For the text-containing cell, return its midpoint in (X, Y) coordinate format. 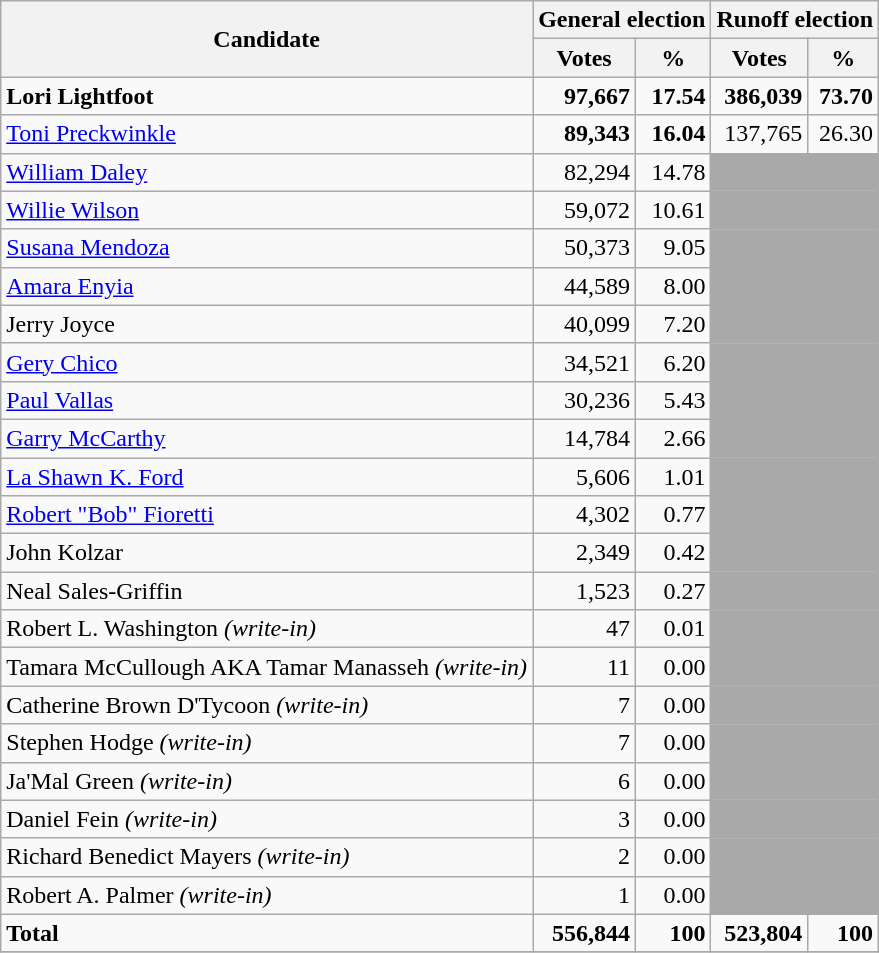
50,373 (584, 248)
40,099 (584, 324)
9.05 (674, 248)
Jerry Joyce (267, 324)
Gery Chico (267, 362)
Daniel Fein (write-in) (267, 819)
16.04 (674, 134)
1.01 (674, 477)
34,521 (584, 362)
6.20 (674, 362)
Willie Wilson (267, 210)
1,523 (584, 591)
Garry McCarthy (267, 438)
Stephen Hodge (write-in) (267, 743)
0.42 (674, 553)
26.30 (844, 134)
Paul Vallas (267, 400)
John Kolzar (267, 553)
Amara Enyia (267, 286)
386,039 (760, 96)
2.66 (674, 438)
59,072 (584, 210)
1 (584, 895)
10.61 (674, 210)
0.77 (674, 515)
73.70 (844, 96)
Susana Mendoza (267, 248)
47 (584, 629)
14,784 (584, 438)
8.00 (674, 286)
0.01 (674, 629)
97,667 (584, 96)
Richard Benedict Mayers (write-in) (267, 857)
89,343 (584, 134)
44,589 (584, 286)
523,804 (760, 933)
14.78 (674, 172)
Toni Preckwinkle (267, 134)
4,302 (584, 515)
Robert A. Palmer (write-in) (267, 895)
Lori Lightfoot (267, 96)
137,765 (760, 134)
556,844 (584, 933)
11 (584, 667)
Candidate (267, 39)
7.20 (674, 324)
Total (267, 933)
Catherine Brown D'Tycoon (write-in) (267, 705)
6 (584, 781)
Neal Sales-Griffin (267, 591)
82,294 (584, 172)
William Daley (267, 172)
General election (622, 20)
Robert "Bob" Fioretti (267, 515)
3 (584, 819)
5,606 (584, 477)
5.43 (674, 400)
30,236 (584, 400)
Ja'Mal Green (write-in) (267, 781)
Robert L. Washington (write-in) (267, 629)
17.54 (674, 96)
2,349 (584, 553)
0.27 (674, 591)
Runoff election (795, 20)
La Shawn K. Ford (267, 477)
Tamara McCullough AKA Tamar Manasseh (write-in) (267, 667)
2 (584, 857)
